Output the [x, y] coordinate of the center of the cell containing the given text.  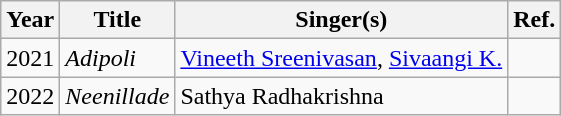
Singer(s) [342, 20]
2022 [30, 96]
Adipoli [118, 58]
2021 [30, 58]
Year [30, 20]
Neenillade [118, 96]
Title [118, 20]
Sathya Radhakrishna [342, 96]
Ref. [534, 20]
Vineeth Sreenivasan, Sivaangi K. [342, 58]
